Find where the given text appears and provide that cell's center as (x, y) coordinate. 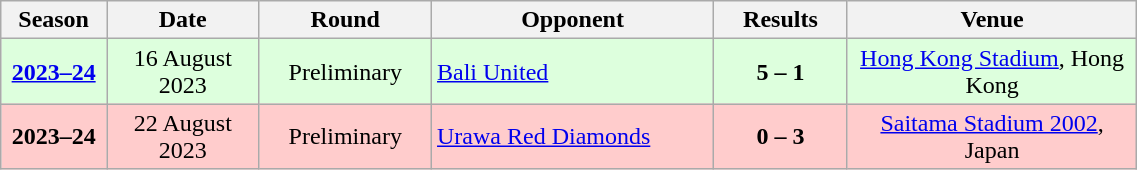
Round (345, 20)
0 – 3 (781, 136)
Date (184, 20)
5 – 1 (781, 72)
Hong Kong Stadium, Hong Kong (992, 72)
Saitama Stadium 2002, Japan (992, 136)
Results (781, 20)
22 August 2023 (184, 136)
Venue (992, 20)
Opponent (573, 20)
Bali United (573, 72)
16 August 2023 (184, 72)
Urawa Red Diamonds (573, 136)
Season (54, 20)
